Return [X, Y] of the center of cell containing provided text 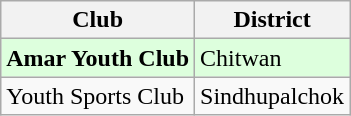
Youth Sports Club [98, 96]
Chitwan [272, 58]
Sindhupalchok [272, 96]
Club [98, 20]
District [272, 20]
Amar Youth Club [98, 58]
